Provide the [x, y] coordinate of the cell's center where the given text is located.  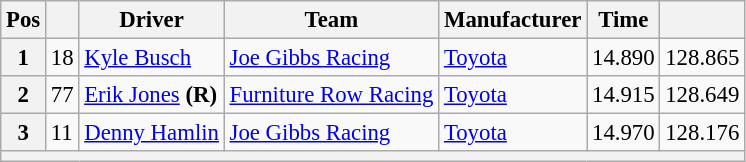
Kyle Busch [152, 58]
Furniture Row Racing [331, 95]
Time [624, 20]
Driver [152, 20]
128.865 [702, 58]
14.915 [624, 95]
14.890 [624, 58]
11 [62, 133]
Manufacturer [513, 20]
Erik Jones (R) [152, 95]
1 [24, 58]
18 [62, 58]
2 [24, 95]
Team [331, 20]
3 [24, 133]
Pos [24, 20]
77 [62, 95]
14.970 [624, 133]
Denny Hamlin [152, 133]
128.176 [702, 133]
128.649 [702, 95]
